Determine the (X, Y) coordinate at the center of the cell enclosing the given text.  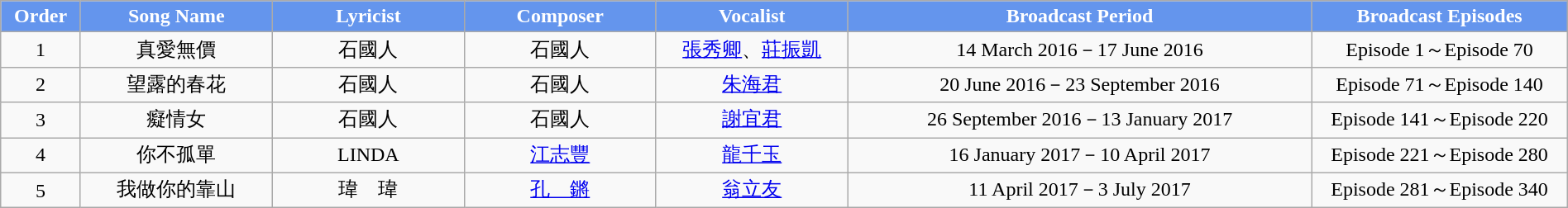
Composer (560, 17)
孔 鏘 (560, 190)
Episode 1～Episode 70 (1439, 50)
26 September 2016－13 January 2017 (1080, 121)
翁立友 (752, 190)
5 (41, 190)
你不孤單 (176, 155)
瑋 瑋 (368, 190)
謝宜君 (752, 121)
張秀卿、莊振凱 (752, 50)
Broadcast Period (1080, 17)
Broadcast Episodes (1439, 17)
龍千玉 (752, 155)
3 (41, 121)
16 January 2017－10 April 2017 (1080, 155)
1 (41, 50)
Episode 221～Episode 280 (1439, 155)
14 March 2016－17 June 2016 (1080, 50)
我做你的靠山 (176, 190)
朱海君 (752, 84)
Episode 141～Episode 220 (1439, 121)
Order (41, 17)
Lyricist (368, 17)
江志豐 (560, 155)
LINDA (368, 155)
Episode 281～Episode 340 (1439, 190)
癡情女 (176, 121)
2 (41, 84)
4 (41, 155)
11 April 2017－3 July 2017 (1080, 190)
Episode 71～Episode 140 (1439, 84)
真愛無價 (176, 50)
Song Name (176, 17)
Vocalist (752, 17)
望露的春花 (176, 84)
20 June 2016－23 September 2016 (1080, 84)
